Search for the cell housing the specified text and yield its (X, Y) center coordinate. 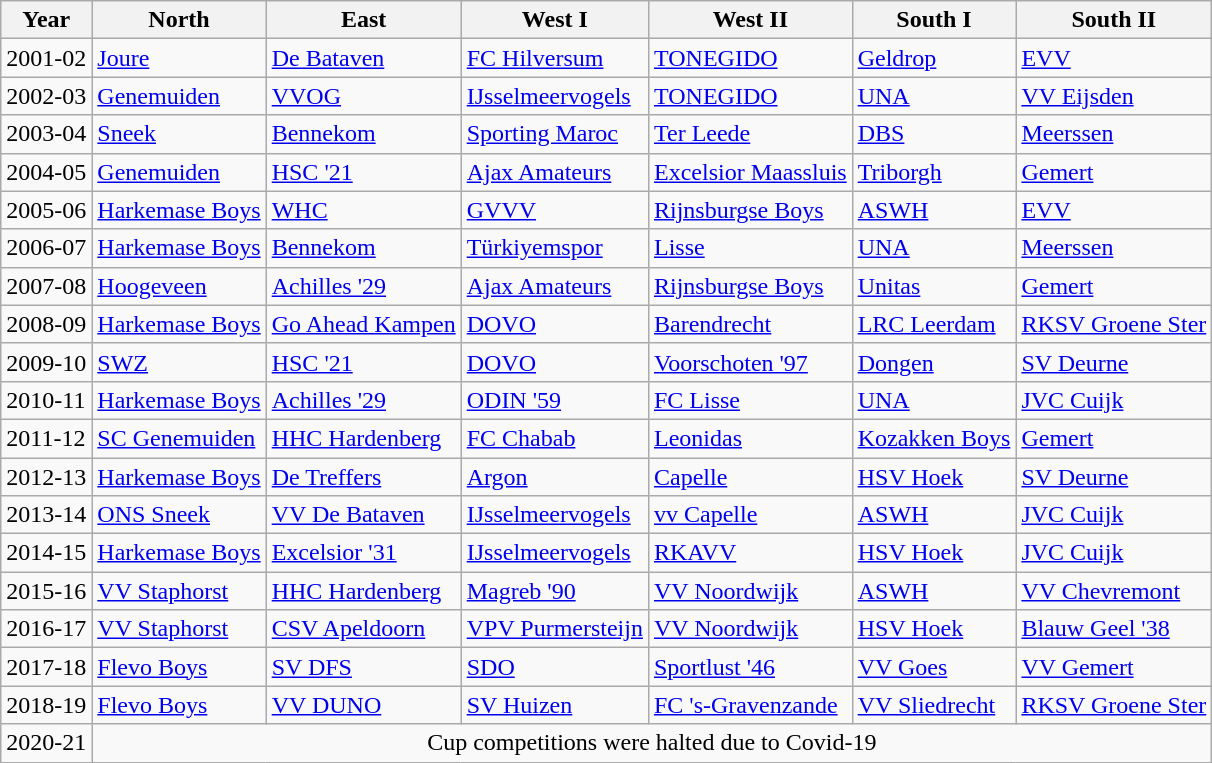
De Bataven (364, 58)
Cup competitions were halted due to Covid-19 (652, 743)
VV Eijsden (1114, 96)
Argon (554, 477)
vv Capelle (750, 515)
South II (1114, 20)
Excelsior '31 (364, 553)
2020-21 (46, 743)
Lisse (750, 248)
North (179, 20)
FC Hilversum (554, 58)
Dongen (934, 362)
DBS (934, 134)
Barendrecht (750, 324)
Geldrop (934, 58)
2017-18 (46, 667)
VVOG (364, 96)
2003-04 (46, 134)
Go Ahead Kampen (364, 324)
Ter Leede (750, 134)
ODIN '59 (554, 400)
Unitas (934, 286)
SV DFS (364, 667)
2005-06 (46, 210)
2008-09 (46, 324)
FC 's-Gravenzande (750, 705)
SWZ (179, 362)
VV DUNO (364, 705)
Hoogeveen (179, 286)
ONS Sneek (179, 515)
VV Sliedrecht (934, 705)
SV Huizen (554, 705)
RKAVV (750, 553)
2001-02 (46, 58)
2009-10 (46, 362)
FC Lisse (750, 400)
Year (46, 20)
2004-05 (46, 172)
GVVV (554, 210)
East (364, 20)
Magreb '90 (554, 591)
VV Chevremont (1114, 591)
West I (554, 20)
Sportlust '46 (750, 667)
De Treffers (364, 477)
2011-12 (46, 438)
2012-13 (46, 477)
Blauw Geel '38 (1114, 629)
FC Chabab (554, 438)
CSV Apeldoorn (364, 629)
Joure (179, 58)
2006-07 (46, 248)
LRC Leerdam (934, 324)
2015-16 (46, 591)
Sporting Maroc (554, 134)
VV De Bataven (364, 515)
Voorschoten '97 (750, 362)
2002-03 (46, 96)
2013-14 (46, 515)
VV Gemert (1114, 667)
WHC (364, 210)
Leonidas (750, 438)
Kozakken Boys (934, 438)
SDO (554, 667)
South I (934, 20)
Excelsior Maassluis (750, 172)
Capelle (750, 477)
West II (750, 20)
Türkiyemspor (554, 248)
VV Goes (934, 667)
Sneek (179, 134)
2010-11 (46, 400)
2016-17 (46, 629)
2014-15 (46, 553)
2018-19 (46, 705)
VPV Purmersteijn (554, 629)
Triborgh (934, 172)
2007-08 (46, 286)
SC Genemuiden (179, 438)
